From the cell containing the given text, extract its center point as [X, Y] coordinate. 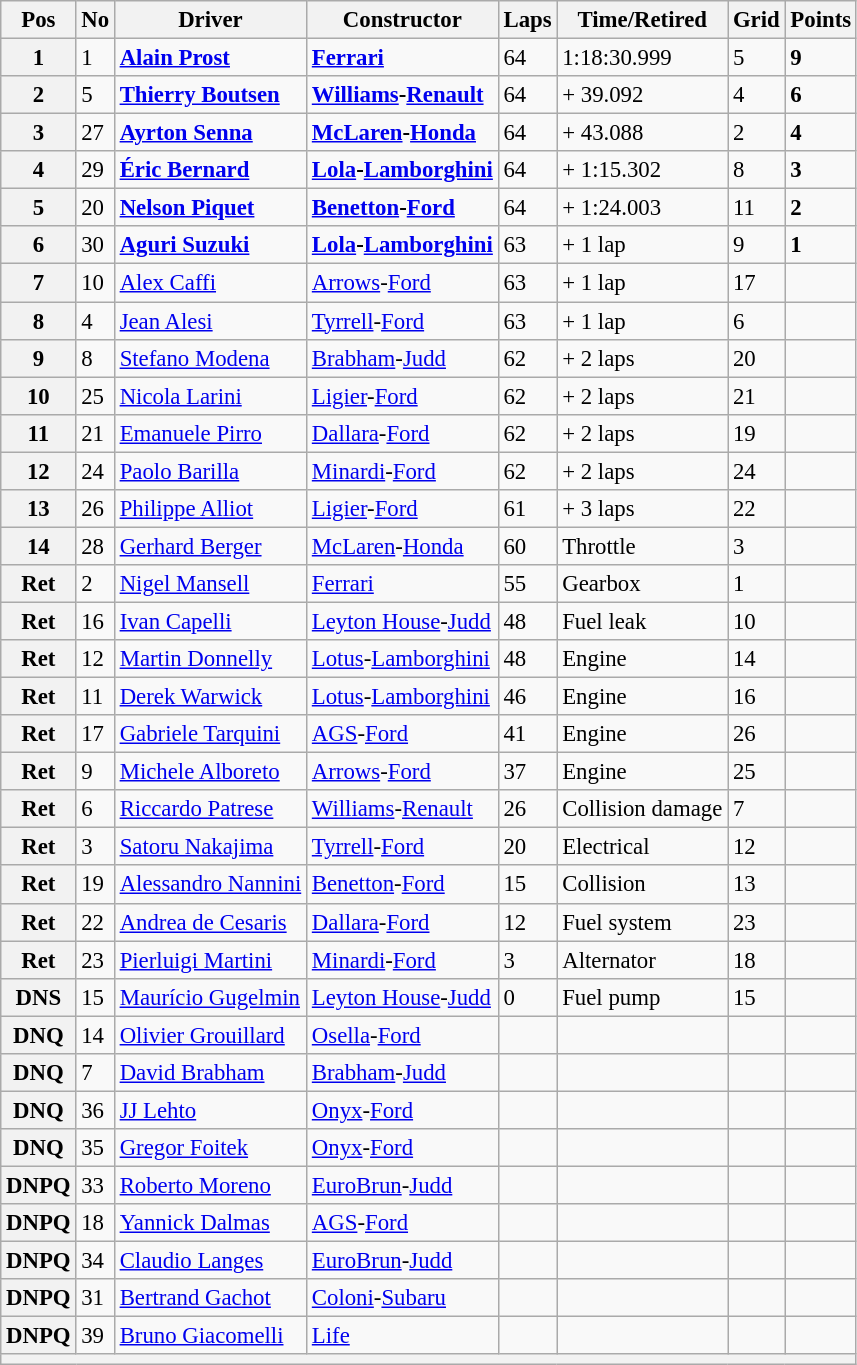
37 [528, 772]
Gabriele Tarquini [210, 734]
Fuel system [642, 922]
Andrea de Cesaris [210, 922]
Collision damage [642, 809]
+ 1:24.003 [642, 208]
Alessandro Nannini [210, 885]
+ 3 laps [642, 509]
Martin Donnelly [210, 659]
Grid [756, 20]
36 [95, 1110]
0 [528, 997]
Michele Alboreto [210, 772]
Fuel leak [642, 621]
Maurício Gugelmin [210, 997]
Alternator [642, 960]
+ 39.092 [642, 95]
Collision [642, 885]
28 [95, 546]
Alex Caffi [210, 283]
Fuel pump [642, 997]
Nicola Larini [210, 396]
Coloni-Subaru [403, 1298]
Roberto Moreno [210, 1185]
Olivier Grouillard [210, 1035]
46 [528, 697]
Bruno Giacomelli [210, 1336]
Paolo Barilla [210, 471]
35 [95, 1148]
31 [95, 1298]
Life [403, 1336]
34 [95, 1261]
Jean Alesi [210, 321]
Nigel Mansell [210, 584]
Emanuele Pirro [210, 433]
Osella-Ford [403, 1035]
1:18:30.999 [642, 58]
39 [95, 1336]
+ 43.088 [642, 133]
Nelson Piquet [210, 208]
30 [95, 245]
60 [528, 546]
JJ Lehto [210, 1110]
41 [528, 734]
Claudio Langes [210, 1261]
Driver [210, 20]
Time/Retired [642, 20]
29 [95, 170]
Thierry Boutsen [210, 95]
33 [95, 1185]
Throttle [642, 546]
Éric Bernard [210, 170]
Gerhard Berger [210, 546]
Laps [528, 20]
55 [528, 584]
Gearbox [642, 584]
61 [528, 509]
Yannick Dalmas [210, 1223]
Satoru Nakajima [210, 847]
+ 1:15.302 [642, 170]
David Brabham [210, 1073]
Points [820, 20]
DNS [38, 997]
27 [95, 133]
Derek Warwick [210, 697]
No [95, 20]
Ayrton Senna [210, 133]
Electrical [642, 847]
Gregor Foitek [210, 1148]
Riccardo Patrese [210, 809]
Pierluigi Martini [210, 960]
Stefano Modena [210, 358]
Philippe Alliot [210, 509]
Aguri Suzuki [210, 245]
Ivan Capelli [210, 621]
Bertrand Gachot [210, 1298]
Alain Prost [210, 58]
Pos [38, 20]
Constructor [403, 20]
